Determine the (X, Y) coordinate at the center of the cell enclosing the given text.  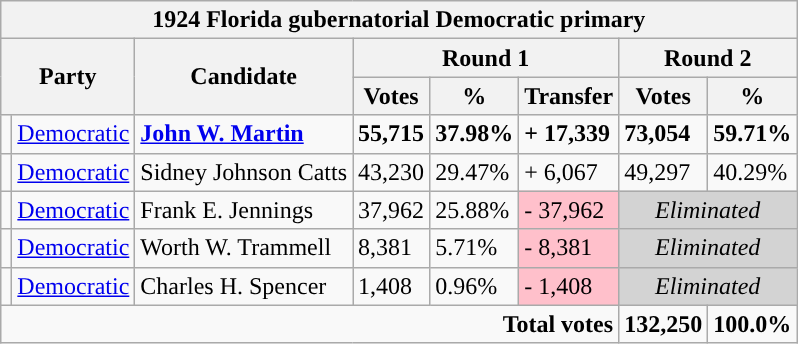
1,408 (392, 286)
55,715 (392, 134)
- 1,408 (569, 286)
Total votes (310, 324)
73,054 (664, 134)
Round 1 (486, 58)
- 8,381 (569, 248)
40.29% (752, 172)
0.96% (474, 286)
37,962 (392, 210)
59.71% (752, 134)
Sidney Johnson Catts (244, 172)
37.98% (474, 134)
Charles H. Spencer (244, 286)
Frank E. Jennings (244, 210)
29.47% (474, 172)
49,297 (664, 172)
+ 6,067 (569, 172)
Worth W. Trammell (244, 248)
132,250 (664, 324)
100.0% (752, 324)
- 37,962 (569, 210)
John W. Martin (244, 134)
Round 2 (708, 58)
Party (68, 77)
Candidate (244, 77)
25.88% (474, 210)
43,230 (392, 172)
8,381 (392, 248)
5.71% (474, 248)
+ 17,339 (569, 134)
1924 Florida gubernatorial Democratic primary (399, 20)
Transfer (569, 96)
